For the text-containing cell, return its midpoint in [x, y] coordinate format. 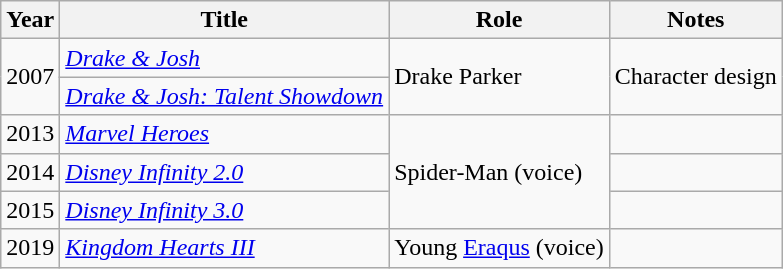
Marvel Heroes [224, 134]
Notes [696, 20]
Drake & Josh: Talent Showdown [224, 96]
Kingdom Hearts III [224, 248]
Character design [696, 77]
Drake & Josh [224, 58]
2015 [30, 210]
2014 [30, 172]
Disney Infinity 2.0 [224, 172]
Role [500, 20]
Drake Parker [500, 77]
Disney Infinity 3.0 [224, 210]
2007 [30, 77]
2019 [30, 248]
Title [224, 20]
Year [30, 20]
2013 [30, 134]
Spider-Man (voice) [500, 172]
Young Eraqus (voice) [500, 248]
